Search for the cell housing the specified text and yield its [x, y] center coordinate. 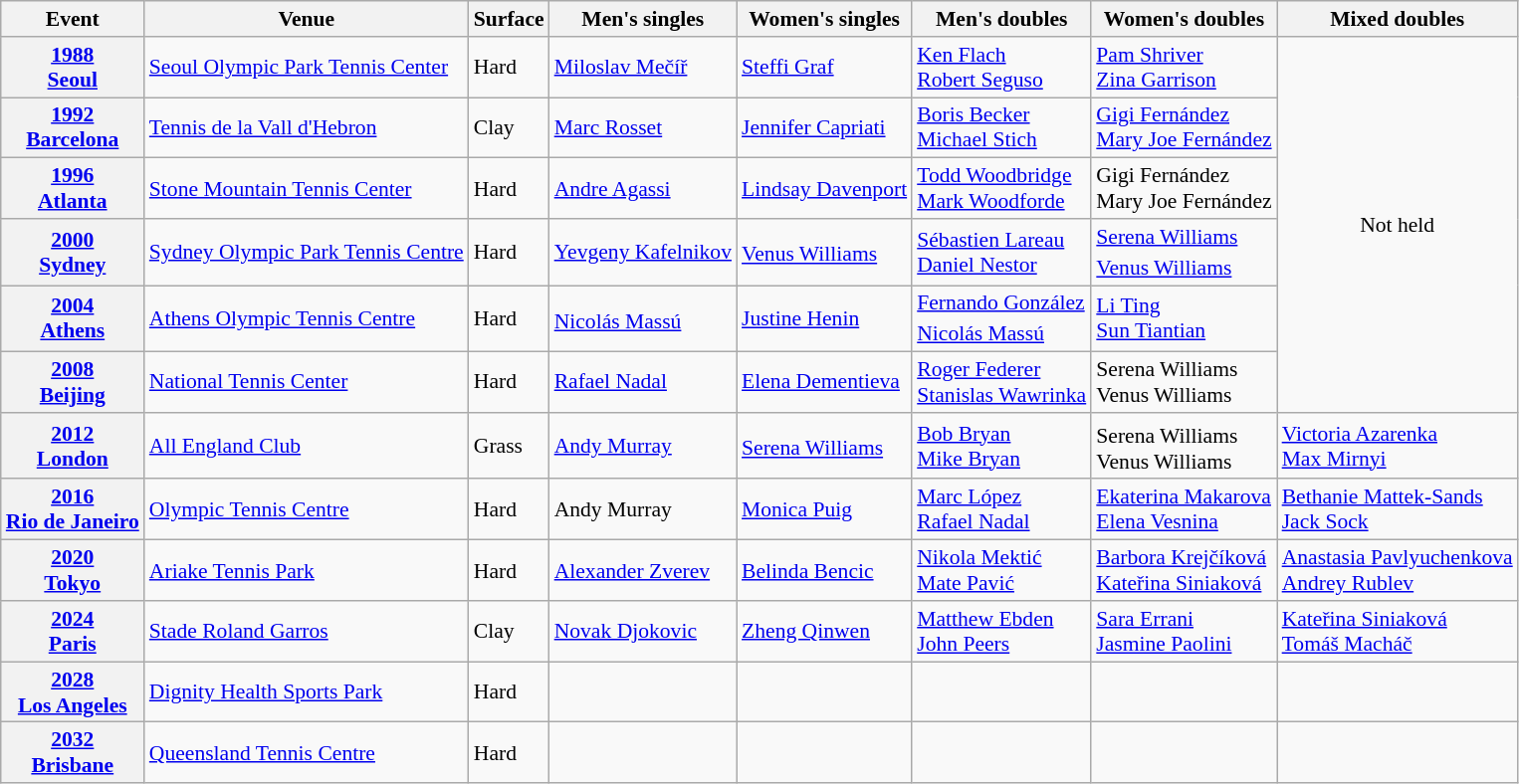
Sara Errani Jasmine Paolini [1184, 631]
Surface [510, 19]
Boris Becker Michael Stich [1001, 127]
Andre Agassi [643, 189]
Barbora Krejčíková Kateřina Siniaková [1184, 571]
Jennifer Capriati [824, 127]
Venue [307, 19]
Athens Olympic Tennis Centre [307, 318]
Fernando González Nicolás Massú [1001, 318]
National Tennis Center [307, 382]
Kateřina Siniaková Tomáš Macháč [1398, 631]
Yevgeny Kafelnikov [643, 253]
2000Sydney [73, 253]
Bob Bryan Mike Bryan [1001, 446]
Zheng Qinwen [824, 631]
2008Beijing [73, 382]
Stone Mountain Tennis Center [307, 189]
Sébastien Lareau Daniel Nestor [1001, 253]
Men's doubles [1001, 19]
Marc Rosset [643, 127]
1988Seoul [73, 68]
Nicolás Massú [643, 318]
All England Club [307, 446]
Grass [510, 446]
Miloslav Mečíř [643, 68]
2020Tokyo [73, 571]
Todd Woodbridge Mark Woodforde [1001, 189]
Ken Flach Robert Seguso [1001, 68]
Roger Federer Stanislas Wawrinka [1001, 382]
Nikola Mektić Mate Pavić [1001, 571]
Men's singles [643, 19]
2004Athens [73, 318]
Mixed doubles [1398, 19]
2028Los Angeles [73, 692]
Ariake Tennis Park [307, 571]
Steffi Graf [824, 68]
Rafael Nadal [643, 382]
Bethanie Mattek-Sands Jack Sock [1398, 509]
1996Atlanta [73, 189]
Women's singles [824, 19]
Not held [1398, 225]
Queensland Tennis Centre [307, 752]
Anastasia Pavlyuchenkova Andrey Rublev [1398, 571]
Dignity Health Sports Park [307, 692]
Olympic Tennis Centre [307, 509]
Monica Puig [824, 509]
Pam Shriver Zina Garrison [1184, 68]
2032Brisbane [73, 752]
1992Barcelona [73, 127]
Alexander Zverev [643, 571]
Event [73, 19]
2016Rio de Janeiro [73, 509]
Belinda Bencic [824, 571]
Venus Williams [824, 253]
Lindsay Davenport [824, 189]
Sydney Olympic Park Tennis Centre [307, 253]
Women's doubles [1184, 19]
Matthew Ebden John Peers [1001, 631]
Serena Williams [824, 446]
Li Ting Sun Tiantian [1184, 318]
Stade Roland Garros [307, 631]
2024Paris [73, 631]
2012London [73, 446]
Elena Dementieva [824, 382]
Novak Djokovic [643, 631]
Tennis de la Vall d'Hebron [307, 127]
Justine Henin [824, 318]
Marc López Rafael Nadal [1001, 509]
Seoul Olympic Park Tennis Center [307, 68]
Victoria Azarenka Max Mirnyi [1398, 446]
Ekaterina Makarova Elena Vesnina [1184, 509]
